For the text-containing cell, return its midpoint in (X, Y) coordinate format. 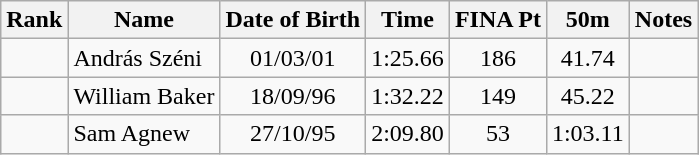
Sam Agnew (144, 134)
András Széni (144, 58)
45.22 (588, 96)
Date of Birth (293, 20)
53 (498, 134)
Name (144, 20)
Rank (34, 20)
186 (498, 58)
Notes (663, 20)
41.74 (588, 58)
1:03.11 (588, 134)
1:25.66 (408, 58)
2:09.80 (408, 134)
18/09/96 (293, 96)
27/10/95 (293, 134)
FINA Pt (498, 20)
1:32.22 (408, 96)
William Baker (144, 96)
01/03/01 (293, 58)
50m (588, 20)
149 (498, 96)
Time (408, 20)
